Identify which cell holds the provided text, then report its [X, Y] central coordinate. 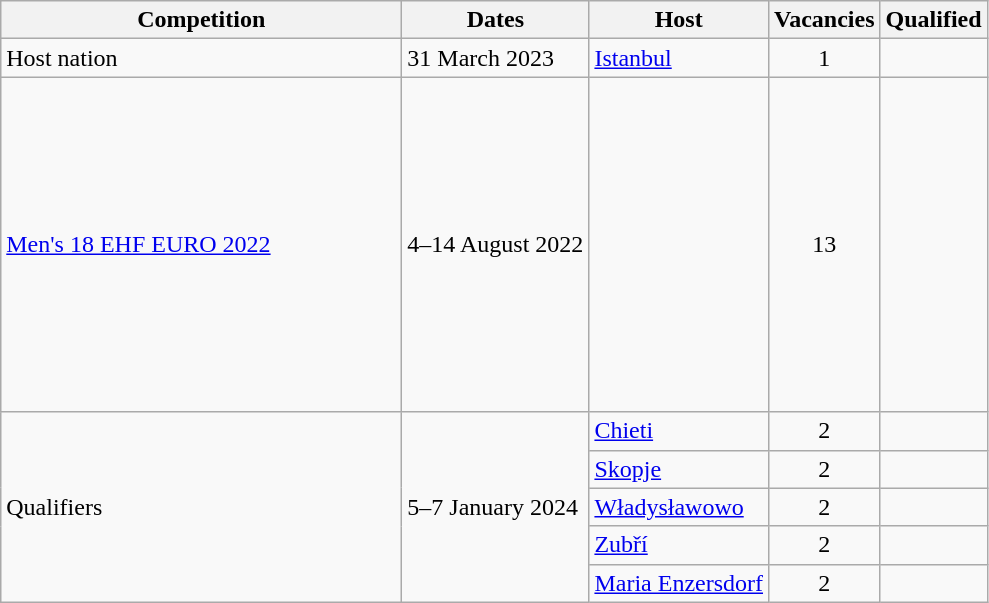
Competition [202, 20]
Qualified [934, 20]
Men's 18 EHF EURO 2022 [202, 244]
Vacancies [825, 20]
Chieti [679, 431]
Qualifiers [202, 507]
Maria Enzersdorf [679, 583]
Dates [496, 20]
Host [679, 20]
31 March 2023 [496, 58]
5–7 January 2024 [496, 507]
4–14 August 2022 [496, 244]
Zubří [679, 545]
13 [825, 244]
Skopje [679, 469]
1 [825, 58]
Istanbul [679, 58]
Władysławowo [679, 507]
Host nation [202, 58]
